From the cell containing the given text, extract its center point as (X, Y) coordinate. 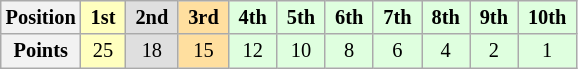
2nd (152, 17)
4th (253, 17)
10 (301, 51)
7th (397, 17)
1st (104, 17)
Position (41, 17)
15 (203, 51)
4 (446, 51)
1 (547, 51)
9th (494, 17)
Points (41, 51)
8 (349, 51)
18 (152, 51)
8th (446, 17)
25 (104, 51)
2 (494, 51)
6th (349, 17)
3rd (203, 17)
5th (301, 17)
10th (547, 17)
12 (253, 51)
6 (397, 51)
